Identify which cell holds the provided text, then report its (X, Y) central coordinate. 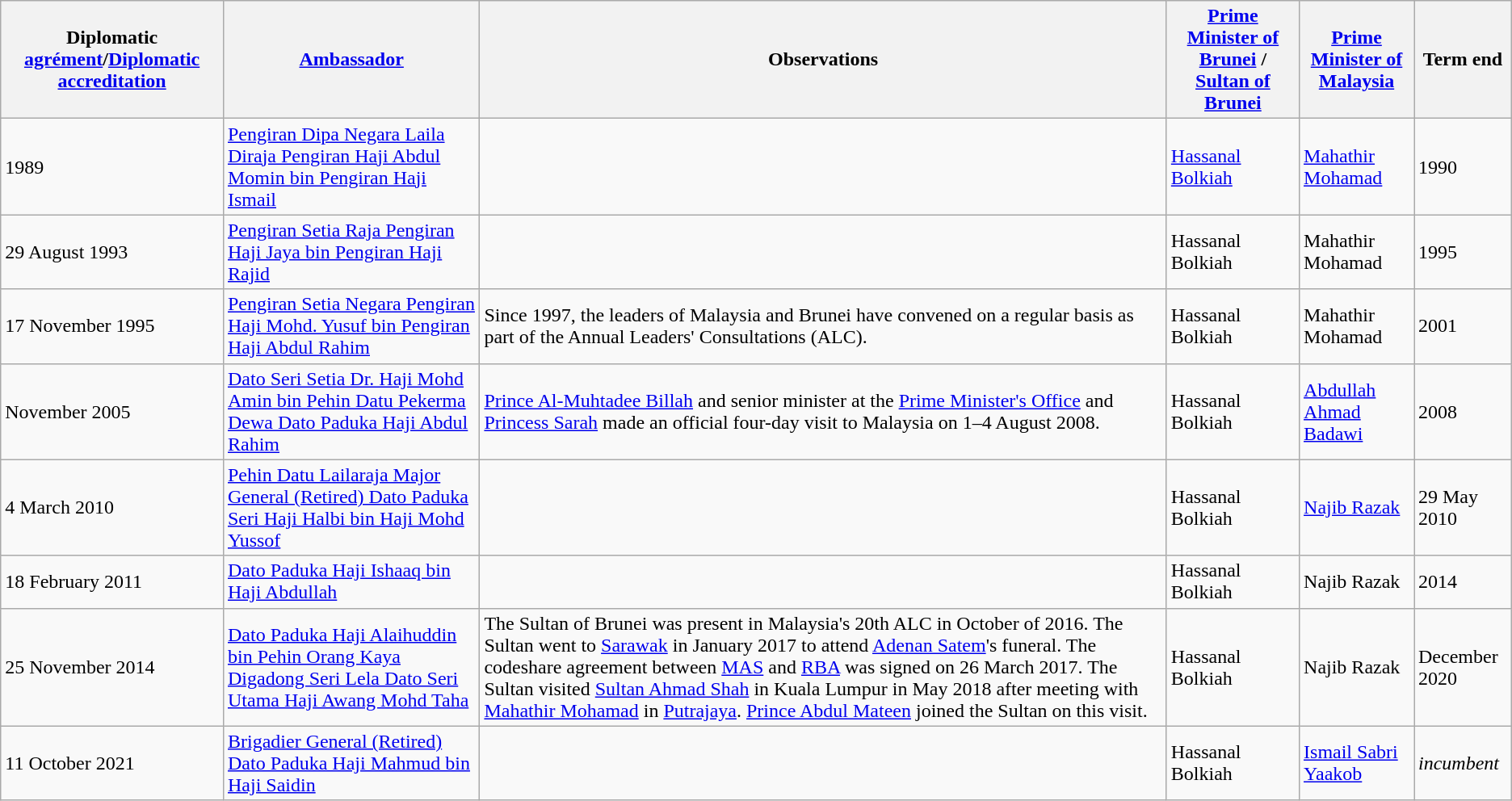
1990 (1462, 166)
Prime Minister of Brunei / Sultan of Brunei (1233, 60)
Pehin Datu Lailaraja Major General (Retired) Dato Paduka Seri Haji Halbi bin Haji Mohd Yussof (351, 507)
1989 (112, 166)
2001 (1462, 326)
2008 (1462, 412)
18 February 2011 (112, 581)
Since 1997, the leaders of Malaysia and Brunei have convened on a regular basis as part of the Annual Leaders' Consultations (ALC). (823, 326)
Diplomatic agrément/Diplomatic accreditation (112, 60)
Abdullah Ahmad Badawi (1357, 412)
Ismail Sabri Yaakob (1357, 763)
December 2020 (1462, 667)
Pengiran Setia Negara Pengiran Haji Mohd. Yusuf bin Pengiran Haji Abdul Rahim (351, 326)
Pengiran Setia Raja Pengiran Haji Jaya bin Pengiran Haji Rajid (351, 252)
Brigadier General (Retired) Dato Paduka Haji Mahmud bin Haji Saidin (351, 763)
Term end (1462, 60)
25 November 2014 (112, 667)
November 2005 (112, 412)
11 October 2021 (112, 763)
Prime Minister of Malaysia (1357, 60)
17 November 1995 (112, 326)
incumbent (1462, 763)
29 August 1993 (112, 252)
Ambassador (351, 60)
Dato Seri Setia Dr. Haji Mohd Amin bin Pehin Datu Pekerma Dewa Dato Paduka Haji Abdul Rahim (351, 412)
Observations (823, 60)
Pengiran Dipa Negara Laila Diraja Pengiran Haji Abdul Momin bin Pengiran Haji Ismail (351, 166)
29 May 2010 (1462, 507)
Dato Paduka Haji Alaihuddin bin Pehin Orang Kaya Digadong Seri Lela Dato Seri Utama Haji Awang Mohd Taha (351, 667)
Dato Paduka Haji Ishaaq bin Haji Abdullah (351, 581)
4 March 2010 (112, 507)
2014 (1462, 581)
1995 (1462, 252)
